Determine the [x, y] coordinate at the center of the cell enclosing the given text.  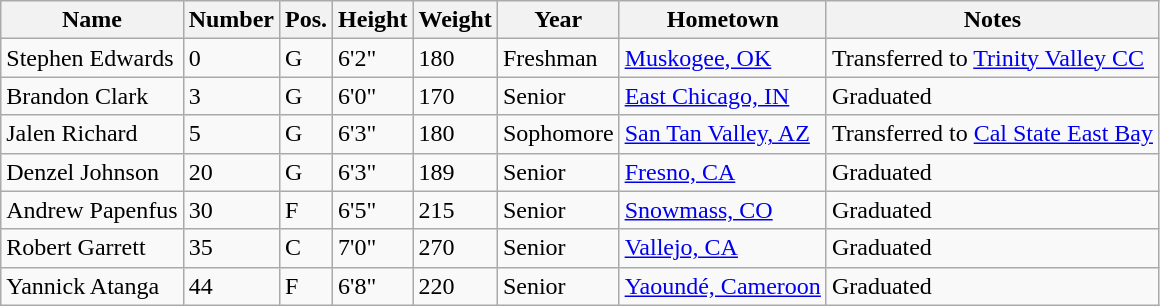
Muskogee, OK [722, 58]
Transferred to Cal State East Bay [992, 134]
Robert Garrett [92, 248]
Freshman [558, 58]
Vallejo, CA [722, 248]
7'0" [373, 248]
3 [231, 96]
Yaoundé, Cameroon [722, 286]
San Tan Valley, AZ [722, 134]
44 [231, 286]
Yannick Atanga [92, 286]
6'8" [373, 286]
Weight [455, 20]
220 [455, 286]
Snowmass, CO [722, 210]
170 [455, 96]
C [306, 248]
Number [231, 20]
Pos. [306, 20]
Stephen Edwards [92, 58]
189 [455, 172]
270 [455, 248]
20 [231, 172]
215 [455, 210]
Height [373, 20]
6'5" [373, 210]
Fresno, CA [722, 172]
Sophomore [558, 134]
Notes [992, 20]
Name [92, 20]
Year [558, 20]
6'0" [373, 96]
Hometown [722, 20]
0 [231, 58]
Jalen Richard [92, 134]
Transferred to Trinity Valley CC [992, 58]
5 [231, 134]
Denzel Johnson [92, 172]
6'2" [373, 58]
Andrew Papenfus [92, 210]
35 [231, 248]
Brandon Clark [92, 96]
East Chicago, IN [722, 96]
30 [231, 210]
